Return (X, Y) of the center of cell containing provided text 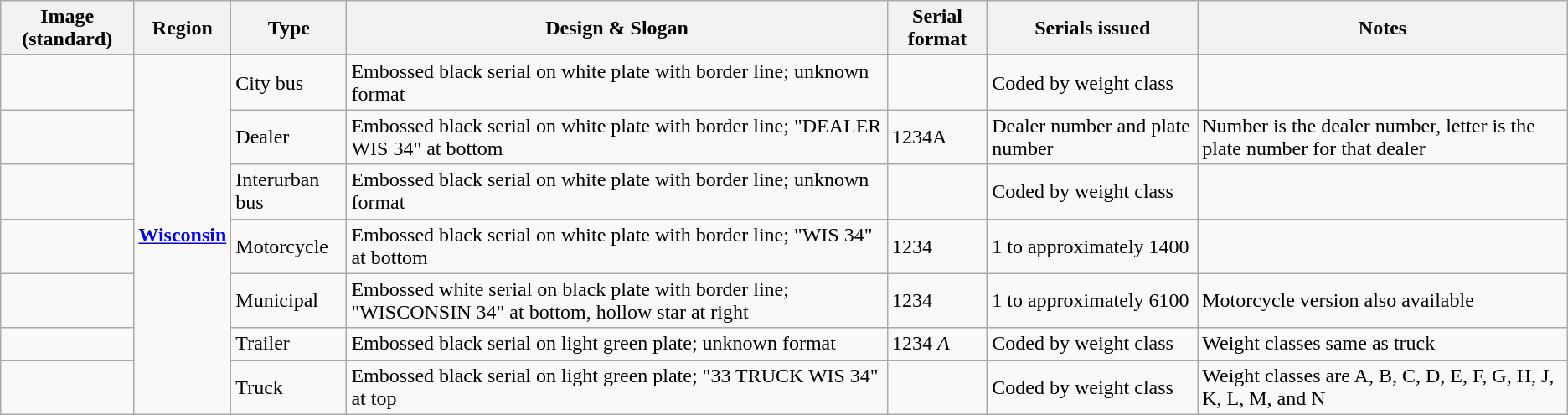
Trailer (289, 344)
Interurban bus (289, 191)
1234A (936, 137)
Embossed black serial on white plate with border line; "DEALER WIS 34" at bottom (616, 137)
City bus (289, 82)
Region (183, 29)
Notes (1383, 29)
Municipal (289, 300)
Serial format (936, 29)
1 to approximately 1400 (1092, 246)
Type (289, 29)
Weight classes are A, B, C, D, E, F, G, H, J, K, L, M, and N (1383, 387)
Dealer number and plate number (1092, 137)
Serials issued (1092, 29)
1234 A (936, 344)
Embossed black serial on white plate with border line; "WIS 34" at bottom (616, 246)
Image (standard) (67, 29)
Dealer (289, 137)
Motorcycle version also available (1383, 300)
Embossed black serial on light green plate; unknown format (616, 344)
1 to approximately 6100 (1092, 300)
Motorcycle (289, 246)
Number is the dealer number, letter is the plate number for that dealer (1383, 137)
Design & Slogan (616, 29)
Embossed white serial on black plate with border line; "WISCONSIN 34" at bottom, hollow star at right (616, 300)
Truck (289, 387)
Weight classes same as truck (1383, 344)
Wisconsin (183, 235)
Embossed black serial on light green plate; "33 TRUCK WIS 34" at top (616, 387)
